Return (x, y) of the center of cell containing provided text 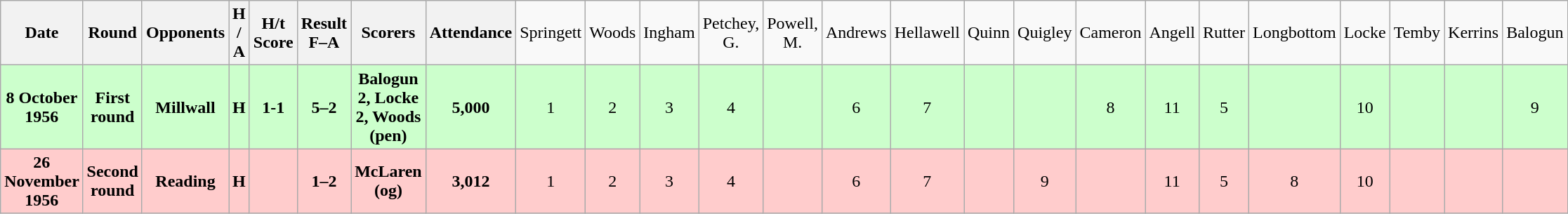
1-1 (273, 107)
3,012 (470, 181)
Balogun 2, Locke 2, Woods (pen) (389, 107)
Scorers (389, 33)
5–2 (324, 107)
Springett (551, 33)
Quigley (1045, 33)
8 October 1956 (42, 107)
Rutter (1223, 33)
Woods (612, 33)
Andrews (856, 33)
Attendance (470, 33)
Date (42, 33)
Locke (1365, 33)
Temby (1417, 33)
Hellawell (927, 33)
McLaren (og) (389, 181)
H/t Score (273, 33)
5,000 (470, 107)
26 November 1956 (42, 181)
Opponents (185, 33)
Round (112, 33)
Reading (185, 181)
Balogun (1535, 33)
Second round (112, 181)
Kerrins (1473, 33)
Ingham (669, 33)
Powell, M. (793, 33)
Quinn (989, 33)
Angell (1172, 33)
Millwall (185, 107)
Petchey, G. (730, 33)
First round (112, 107)
Longbottom (1294, 33)
1–2 (324, 181)
H / A (239, 33)
ResultF–A (324, 33)
Cameron (1111, 33)
